Scan for the cell matching the given text and deliver its [x, y] coordinate at center. 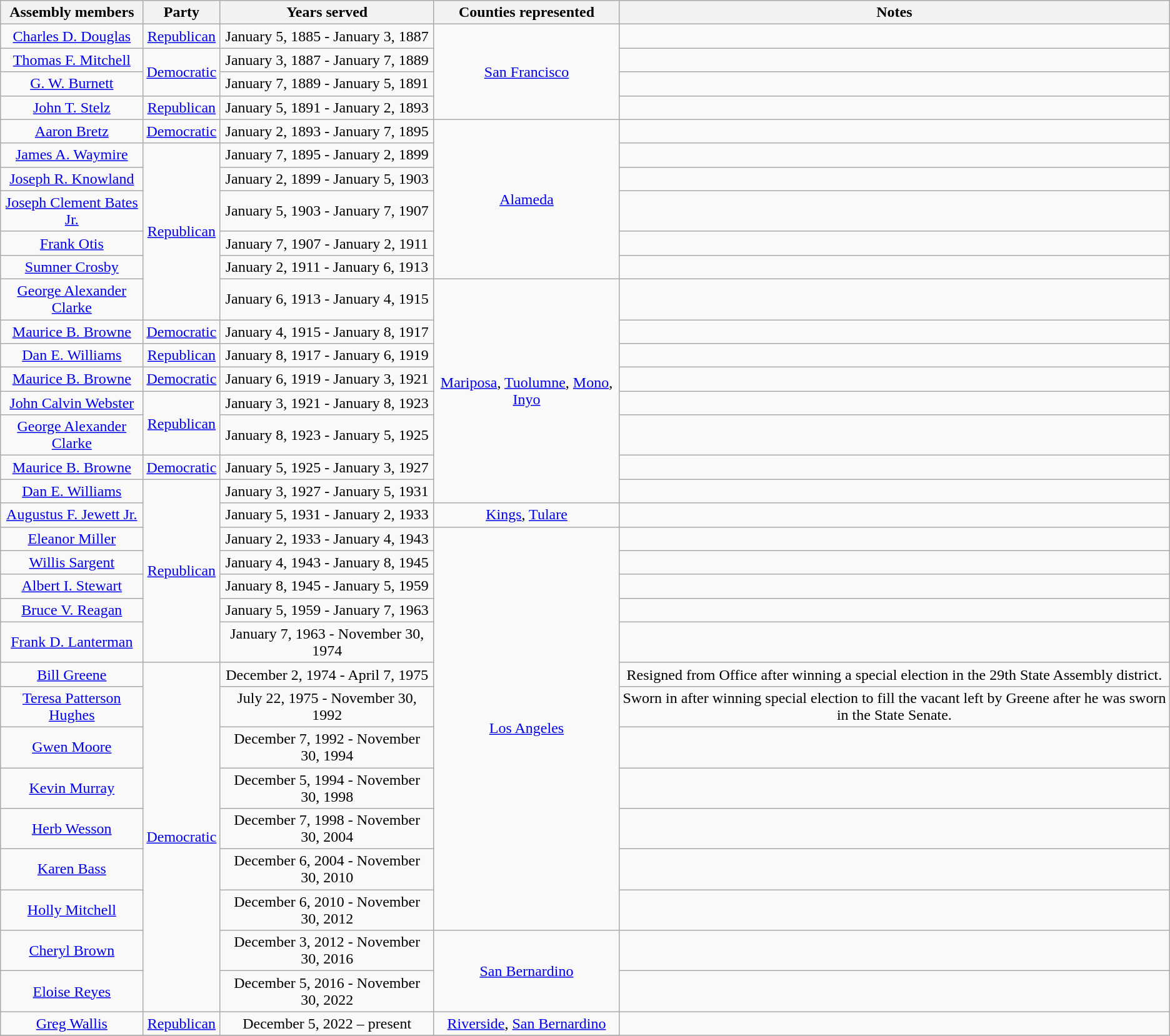
Thomas F. Mitchell [72, 60]
January 2, 1911 - January 6, 1913 [327, 267]
Resigned from Office after winning a special election in the 29th State Assembly district. [895, 674]
Counties represented [526, 12]
Frank Otis [72, 243]
Willis Sargent [72, 562]
Albert I. Stewart [72, 586]
January 4, 1943 - January 8, 1945 [327, 562]
January 5, 1903 - January 7, 1907 [327, 211]
January 8, 1923 - January 5, 1925 [327, 435]
January 5, 1885 - January 3, 1887 [327, 36]
Joseph Clement Bates Jr. [72, 211]
Eloise Reyes [72, 991]
Los Angeles [526, 729]
Riverside, San Bernardino [526, 1024]
December 2, 1974 - April 7, 1975 [327, 674]
James A. Waymire [72, 155]
Kings, Tulare [526, 515]
Kevin Murray [72, 787]
John T. Stelz [72, 107]
December 6, 2010 - November 30, 2012 [327, 910]
January 8, 1917 - January 6, 1919 [327, 356]
Sworn in after winning special election to fill the vacant left by Greene after he was sworn in the State Senate. [895, 706]
Holly Mitchell [72, 910]
Greg Wallis [72, 1024]
January 2, 1899 - January 5, 1903 [327, 179]
Bruce V. Reagan [72, 610]
December 7, 1992 - November 30, 1994 [327, 747]
January 7, 1907 - January 2, 1911 [327, 243]
January 5, 1925 - January 3, 1927 [327, 467]
January 2, 1893 - January 7, 1895 [327, 131]
Aaron Bretz [72, 131]
Herb Wesson [72, 829]
December 7, 1998 - November 30, 2004 [327, 829]
Bill Greene [72, 674]
Notes [895, 12]
December 5, 1994 - November 30, 1998 [327, 787]
Frank D. Lanterman [72, 642]
January 8, 1945 - January 5, 1959 [327, 586]
Mariposa, Tuolumne, Mono, Inyo [526, 391]
December 5, 2022 – present [327, 1024]
Party [181, 12]
January 3, 1927 - January 5, 1931 [327, 491]
January 6, 1913 - January 4, 1915 [327, 299]
January 2, 1933 - January 4, 1943 [327, 539]
December 3, 2012 - November 30, 2016 [327, 951]
Cheryl Brown [72, 951]
July 22, 1975 - November 30, 1992 [327, 706]
San Francisco [526, 72]
Eleanor Miller [72, 539]
Teresa Patterson Hughes [72, 706]
January 7, 1963 - November 30, 1974 [327, 642]
December 6, 2004 - November 30, 2010 [327, 870]
Karen Bass [72, 870]
Sumner Crosby [72, 267]
Alameda [526, 199]
January 6, 1919 - January 3, 1921 [327, 379]
San Bernardino [526, 971]
December 5, 2016 - November 30, 2022 [327, 991]
January 7, 1895 - January 2, 1899 [327, 155]
January 5, 1891 - January 2, 1893 [327, 107]
Charles D. Douglas [72, 36]
January 5, 1959 - January 7, 1963 [327, 610]
Augustus F. Jewett Jr. [72, 515]
January 7, 1889 - January 5, 1891 [327, 84]
John Calvin Webster [72, 403]
Joseph R. Knowland [72, 179]
Gwen Moore [72, 747]
G. W. Burnett [72, 84]
Assembly members [72, 12]
Years served [327, 12]
January 3, 1887 - January 7, 1889 [327, 60]
January 4, 1915 - January 8, 1917 [327, 332]
January 5, 1931 - January 2, 1933 [327, 515]
January 3, 1921 - January 8, 1923 [327, 403]
